From the cell containing the given text, extract its center point as [x, y] coordinate. 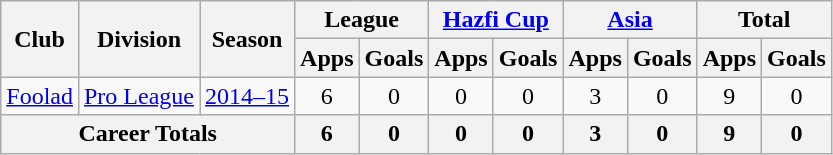
Club [40, 39]
Asia [630, 20]
Pro League [138, 96]
2014–15 [248, 96]
League [362, 20]
Season [248, 39]
Foolad [40, 96]
Division [138, 39]
Total [764, 20]
Hazfi Cup [496, 20]
Career Totals [148, 134]
